Determine the [x, y] coordinate at the center of the cell enclosing the given text.  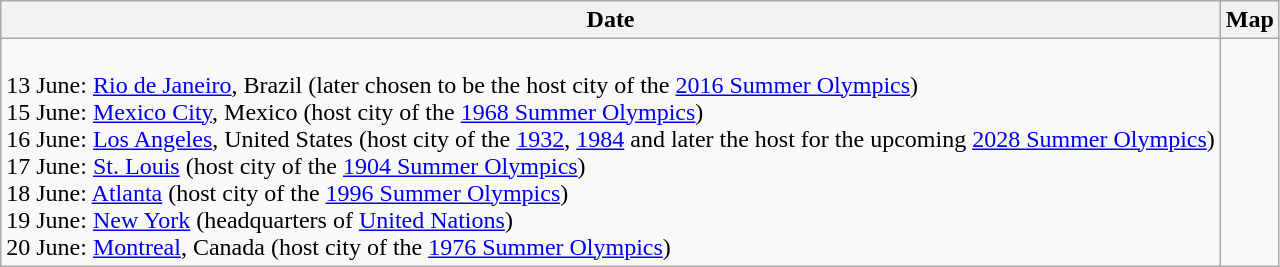
Map [1250, 20]
Date [611, 20]
